Find where the given text appears and provide that cell's center as (x, y) coordinate. 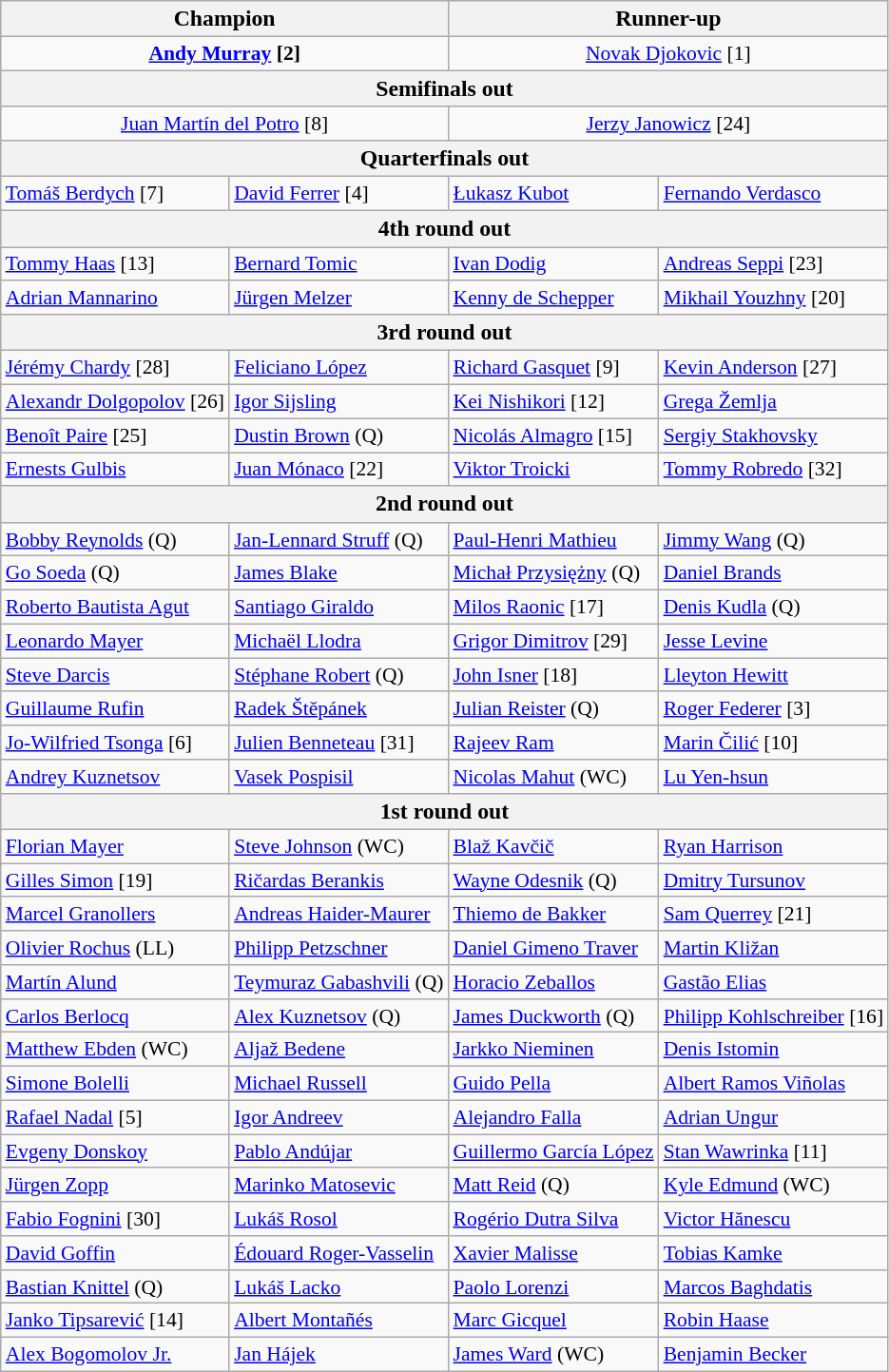
Alejandro Falla (553, 1118)
Champion (224, 19)
Tommy Haas [13] (115, 264)
David Goffin (115, 1253)
Jesse Levine (774, 641)
Tomáš Berdych [7] (115, 194)
Michał Przysiężny (Q) (553, 573)
1st round out (445, 812)
Stéphane Robert (Q) (338, 675)
Victor Hănescu (774, 1219)
Teymuraz Gabashvili (Q) (338, 982)
Richard Gasquet [9] (553, 368)
Alexandr Dolgopolov [26] (115, 402)
Łukasz Kubot (553, 194)
Andrey Kuznetsov (115, 777)
Blaž Kavčič (553, 847)
Édouard Roger-Vasselin (338, 1253)
Leonardo Mayer (115, 641)
Lukáš Lacko (338, 1287)
Albert Ramos Viñolas (774, 1084)
Marc Gicquel (553, 1321)
Bastian Knittel (Q) (115, 1287)
Jarkko Nieminen (553, 1050)
Juan Mónaco [22] (338, 470)
Guillermo García López (553, 1151)
Sam Querrey [21] (774, 915)
Adrian Ungur (774, 1118)
Quarterfinals out (445, 159)
Jo-Wilfried Tsonga [6] (115, 743)
Novak Djokovic [1] (669, 54)
Go Soeda (Q) (115, 573)
Andy Murray [2] (224, 54)
James Duckworth (Q) (553, 1016)
Jan-Lennard Struff (Q) (338, 540)
Alex Bogomolov Jr. (115, 1355)
Jürgen Zopp (115, 1186)
Matthew Ebden (WC) (115, 1050)
Wayne Odesnik (Q) (553, 880)
Lu Yen-hsun (774, 777)
Igor Andreev (338, 1118)
Sergiy Stakhovsky (774, 435)
Philipp Petzschner (338, 948)
Ryan Harrison (774, 847)
Alex Kuznetsov (Q) (338, 1016)
Milos Raonic [17] (553, 608)
Ernests Gulbis (115, 470)
Adrian Mannarino (115, 299)
Marcel Granollers (115, 915)
Roberto Bautista Agut (115, 608)
Nicolás Almagro [15] (553, 435)
Daniel Gimeno Traver (553, 948)
2nd round out (445, 505)
Pablo Andújar (338, 1151)
Marin Čilić [10] (774, 743)
Denis Kudla (Q) (774, 608)
Andreas Seppi [23] (774, 264)
Gilles Simon [19] (115, 880)
Xavier Malisse (553, 1253)
Lleyton Hewitt (774, 675)
Bernard Tomic (338, 264)
Juan Martín del Potro [8] (224, 125)
Tobias Kamke (774, 1253)
Julien Benneteau [31] (338, 743)
Carlos Berlocq (115, 1016)
Grega Žemlja (774, 402)
Guillaume Rufin (115, 709)
Tommy Robredo [32] (774, 470)
Igor Sijsling (338, 402)
Bobby Reynolds (Q) (115, 540)
Dmitry Tursunov (774, 880)
Rafael Nadal [5] (115, 1118)
4th round out (445, 229)
Ivan Dodig (553, 264)
Evgeny Donskoy (115, 1151)
Steve Darcis (115, 675)
Daniel Brands (774, 573)
Ričardas Berankis (338, 880)
Benjamin Becker (774, 1355)
Martín Alund (115, 982)
Gastão Elias (774, 982)
Viktor Troicki (553, 470)
Aljaž Bedene (338, 1050)
Fabio Fognini [30] (115, 1219)
Jan Hájek (338, 1355)
Julian Reister (Q) (553, 709)
Olivier Rochus (LL) (115, 948)
Jerzy Janowicz [24] (669, 125)
James Ward (WC) (553, 1355)
Runner-up (669, 19)
Semifinals out (445, 89)
Horacio Zeballos (553, 982)
Grigor Dimitrov [29] (553, 641)
Rogério Dutra Silva (553, 1219)
Janko Tipsarević [14] (115, 1321)
Vasek Pospisil (338, 777)
Philipp Kohlschreiber [16] (774, 1016)
Jimmy Wang (Q) (774, 540)
Paolo Lorenzi (553, 1287)
Florian Mayer (115, 847)
Kevin Anderson [27] (774, 368)
Andreas Haider-Maurer (338, 915)
Kenny de Schepper (553, 299)
Robin Haase (774, 1321)
Jürgen Melzer (338, 299)
James Blake (338, 573)
Lukáš Rosol (338, 1219)
Guido Pella (553, 1084)
Thiemo de Bakker (553, 915)
Steve Johnson (WC) (338, 847)
Michael Russell (338, 1084)
Marinko Matosevic (338, 1186)
Roger Federer [3] (774, 709)
Mikhail Youzhny [20] (774, 299)
Dustin Brown (Q) (338, 435)
Santiago Giraldo (338, 608)
Marcos Baghdatis (774, 1287)
Simone Bolelli (115, 1084)
David Ferrer [4] (338, 194)
Stan Wawrinka [11] (774, 1151)
Matt Reid (Q) (553, 1186)
Fernando Verdasco (774, 194)
Albert Montañés (338, 1321)
Kyle Edmund (WC) (774, 1186)
Rajeev Ram (553, 743)
Benoît Paire [25] (115, 435)
Feliciano López (338, 368)
Radek Štěpánek (338, 709)
John Isner [18] (553, 675)
Nicolas Mahut (WC) (553, 777)
Jérémy Chardy [28] (115, 368)
Paul-Henri Mathieu (553, 540)
Denis Istomin (774, 1050)
Martin Kližan (774, 948)
Michaël Llodra (338, 641)
3rd round out (445, 333)
Kei Nishikori [12] (553, 402)
